Detect which cell encompasses the target text, then output its [x, y] center coordinate. 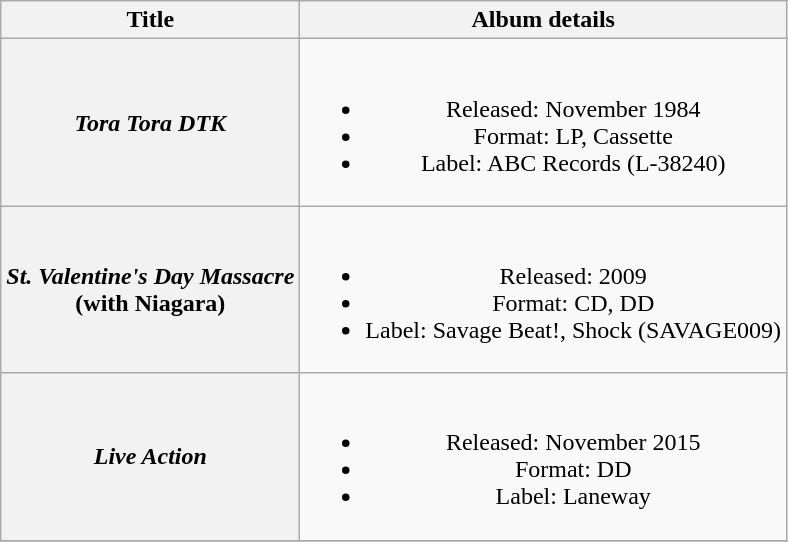
Released: November 1984Format: LP, CassetteLabel: ABC Records (L-38240) [544, 122]
Title [150, 20]
Released: November 2015Format: DDLabel: Laneway [544, 456]
Live Action [150, 456]
Released: 2009Format: CD, DDLabel: Savage Beat!, Shock (SAVAGE009) [544, 290]
Album details [544, 20]
Tora Tora DTK [150, 122]
St. Valentine's Day Massacre (with Niagara) [150, 290]
